Return [x, y] of the center of cell containing provided text 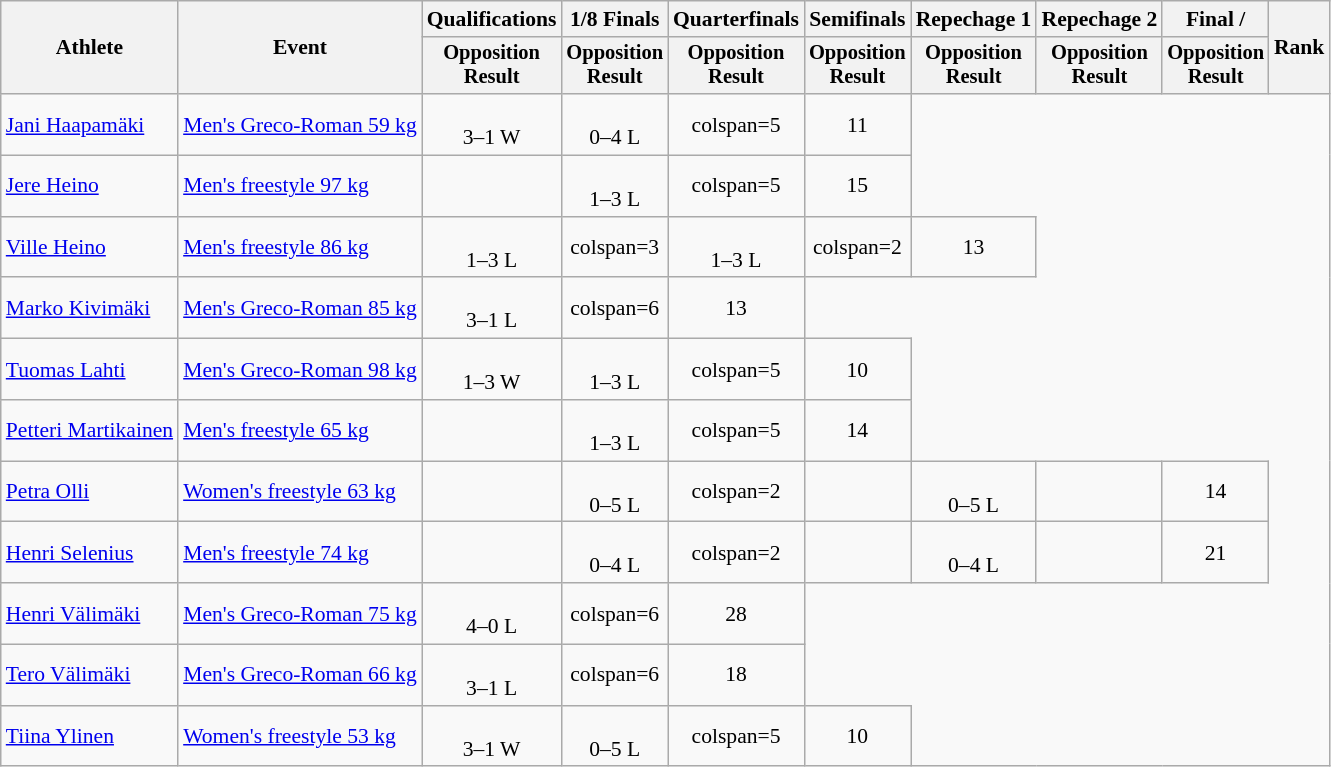
1–3 W [492, 370]
28 [736, 614]
Event [300, 48]
Henri Selenius [90, 552]
Final / [1216, 19]
Jere Heino [90, 186]
Women's freestyle 53 kg [300, 736]
11 [858, 124]
Men's freestyle 74 kg [300, 552]
Henri Välimäki [90, 614]
Marko Kivimäki [90, 308]
Repechage 2 [1099, 19]
Men's Greco-Roman 85 kg [300, 308]
Jani Haapamäki [90, 124]
Semifinals [858, 19]
Men's Greco-Roman 66 kg [300, 676]
Qualifications [492, 19]
Petteri Martikainen [90, 430]
Men's Greco-Roman 59 kg [300, 124]
Ville Heino [90, 248]
Petra Olli [90, 492]
Tuomas Lahti [90, 370]
4–0 L [492, 614]
15 [858, 186]
Tero Välimäki [90, 676]
Rank [1300, 48]
Repechage 1 [974, 19]
Tiina Ylinen [90, 736]
Quarterfinals [736, 19]
Men's freestyle 65 kg [300, 430]
Women's freestyle 63 kg [300, 492]
21 [1216, 552]
Men's freestyle 97 kg [300, 186]
Men's Greco-Roman 98 kg [300, 370]
1/8 Finals [614, 19]
Men's Greco-Roman 75 kg [300, 614]
colspan=3 [614, 248]
Athlete [90, 48]
Men's freestyle 86 kg [300, 248]
18 [736, 676]
